From the cell containing the given text, extract its center point as (x, y) coordinate. 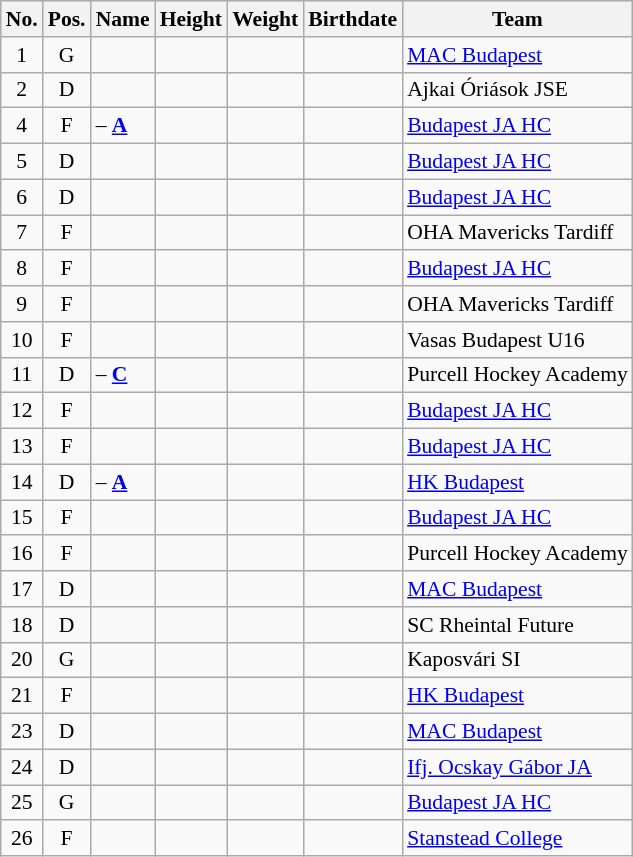
Height (191, 19)
20 (22, 660)
Vasas Budapest U16 (518, 340)
7 (22, 233)
Team (518, 19)
23 (22, 732)
Ajkai Óriások JSE (518, 90)
– C (123, 375)
Weight (265, 19)
26 (22, 839)
No. (22, 19)
Ifj. Ocskay Gábor JA (518, 767)
Birthdate (352, 19)
14 (22, 482)
15 (22, 518)
18 (22, 625)
SC Rheintal Future (518, 625)
Kaposvári SI (518, 660)
Name (123, 19)
12 (22, 411)
17 (22, 589)
8 (22, 269)
21 (22, 696)
10 (22, 340)
5 (22, 162)
Stanstead College (518, 839)
16 (22, 554)
13 (22, 447)
2 (22, 90)
24 (22, 767)
1 (22, 55)
11 (22, 375)
Pos. (67, 19)
25 (22, 803)
6 (22, 197)
4 (22, 126)
9 (22, 304)
